Find where the given text appears and provide that cell's center as [x, y] coordinate. 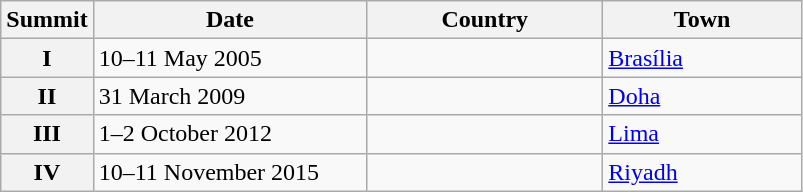
I [47, 58]
1–2 October 2012 [230, 134]
31 March 2009 [230, 96]
Summit [47, 20]
III [47, 134]
Doha [702, 96]
10–11 November 2015 [230, 172]
Riyadh [702, 172]
Date [230, 20]
Brasília [702, 58]
II [47, 96]
10–11 May 2005 [230, 58]
Town [702, 20]
IV [47, 172]
Country [485, 20]
Lima [702, 134]
